Extract the [x, y] coordinate from the center of the cell holding the provided text.  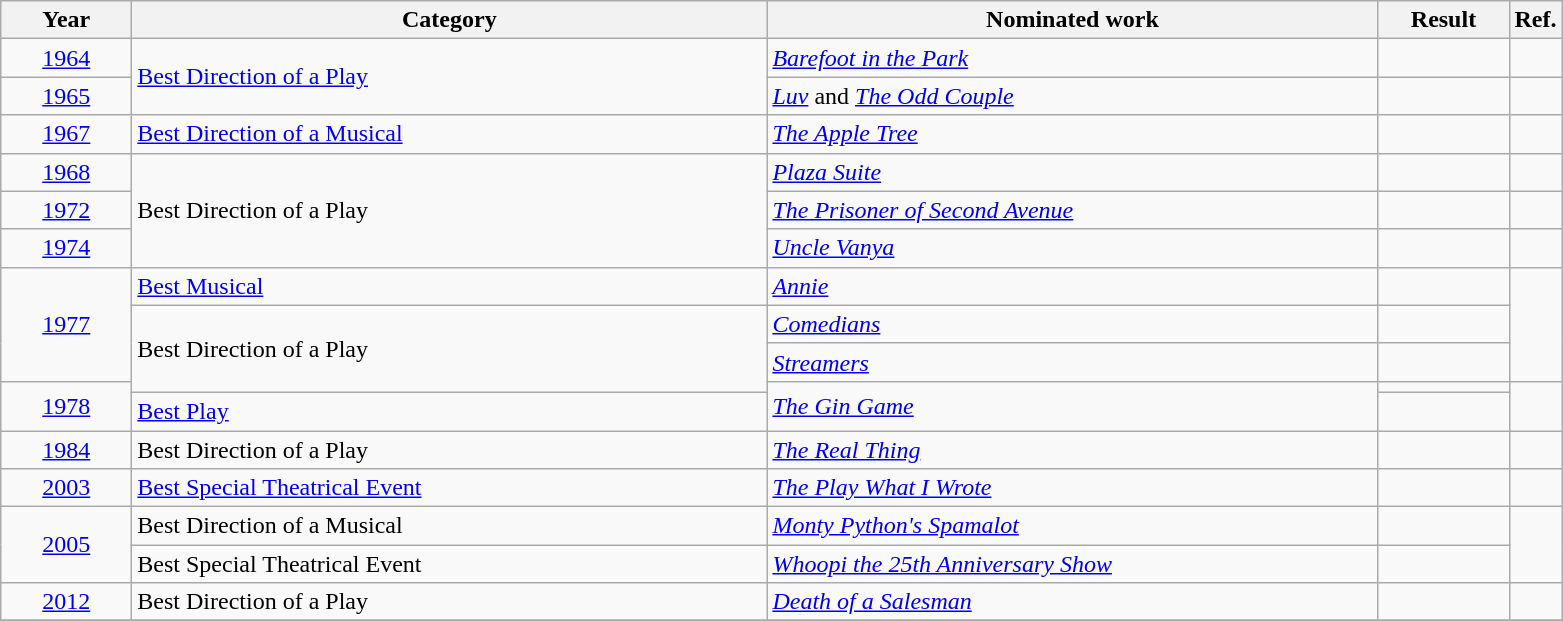
1978 [66, 406]
Whoopi the 25th Anniversary Show [1072, 564]
1965 [66, 96]
1972 [66, 210]
1967 [66, 134]
Best Play [450, 411]
The Gin Game [1072, 406]
2012 [66, 602]
Ref. [1536, 20]
Year [66, 20]
1984 [66, 449]
Nominated work [1072, 20]
Plaza Suite [1072, 172]
Barefoot in the Park [1072, 58]
Monty Python's Spamalot [1072, 526]
1974 [66, 248]
Luv and The Odd Couple [1072, 96]
The Prisoner of Second Avenue [1072, 210]
Comedians [1072, 324]
Result [1444, 20]
2005 [66, 545]
The Play What I Wrote [1072, 488]
Death of a Salesman [1072, 602]
1964 [66, 58]
1977 [66, 324]
The Real Thing [1072, 449]
2003 [66, 488]
The Apple Tree [1072, 134]
1968 [66, 172]
Category [450, 20]
Annie [1072, 286]
Best Musical [450, 286]
Streamers [1072, 362]
Uncle Vanya [1072, 248]
